For the text-containing cell, return its midpoint in [x, y] coordinate format. 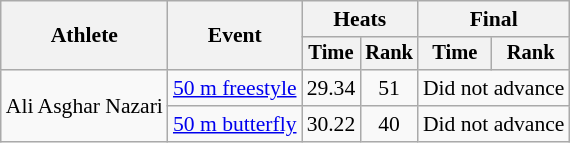
51 [389, 88]
Athlete [84, 36]
50 m butterfly [235, 124]
50 m freestyle [235, 88]
30.22 [332, 124]
40 [389, 124]
29.34 [332, 88]
Ali Asghar Nazari [84, 106]
Heats [360, 19]
Event [235, 36]
Final [494, 19]
